Locate the cell with the specified text and output its (X, Y) center coordinate. 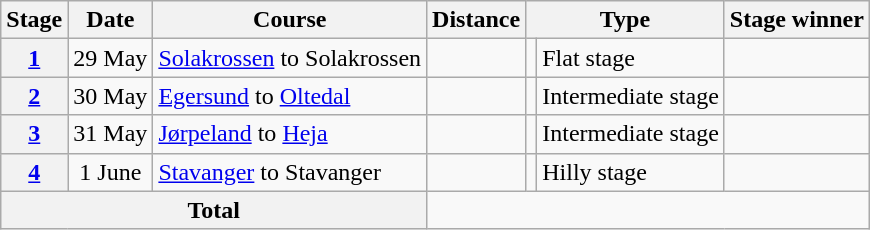
31 May (110, 134)
3 (34, 134)
4 (34, 172)
Egersund to Oltedal (290, 96)
2 (34, 96)
Solakrossen to Solakrossen (290, 58)
Total (214, 210)
30 May (110, 96)
Course (290, 20)
Stage winner (796, 20)
1 (34, 58)
29 May (110, 58)
Jørpeland to Heja (290, 134)
Stavanger to Stavanger (290, 172)
Hilly stage (631, 172)
Distance (476, 20)
Type (626, 20)
Flat stage (631, 58)
Stage (34, 20)
1 June (110, 172)
Date (110, 20)
